Return (X, Y) of the center of cell containing provided text 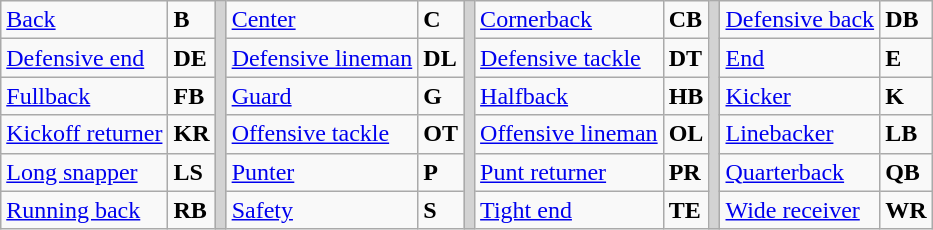
DB (906, 20)
TE (686, 210)
Offensive lineman (570, 134)
Punt returner (570, 172)
Long snapper (84, 172)
Halfback (570, 96)
Defensive tackle (570, 58)
G (441, 96)
Tight end (570, 210)
Back (84, 20)
Kicker (800, 96)
K (906, 96)
QB (906, 172)
Defensive end (84, 58)
C (441, 20)
Cornerback (570, 20)
Center (322, 20)
Offensive tackle (322, 134)
Defensive lineman (322, 58)
Kickoff returner (84, 134)
RB (192, 210)
S (441, 210)
Fullback (84, 96)
Safety (322, 210)
Defensive back (800, 20)
WR (906, 210)
Punter (322, 172)
Guard (322, 96)
OT (441, 134)
CB (686, 20)
LS (192, 172)
DE (192, 58)
Quarterback (800, 172)
End (800, 58)
HB (686, 96)
DL (441, 58)
DT (686, 58)
Wide receiver (800, 210)
Running back (84, 210)
PR (686, 172)
P (441, 172)
FB (192, 96)
E (906, 58)
Linebacker (800, 134)
LB (906, 134)
OL (686, 134)
KR (192, 134)
B (192, 20)
